Locate the cell with the specified text and output its (X, Y) center coordinate. 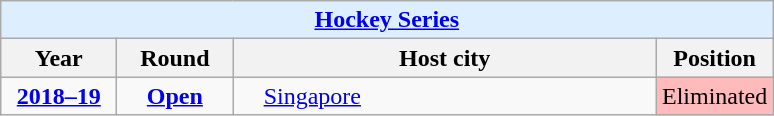
Round (175, 58)
Hockey Series (387, 20)
Host city (445, 58)
Year (59, 58)
Eliminated (714, 96)
2018–19 (59, 96)
Position (714, 58)
Open (175, 96)
Singapore (445, 96)
